Detect which cell encompasses the target text, then output its [x, y] center coordinate. 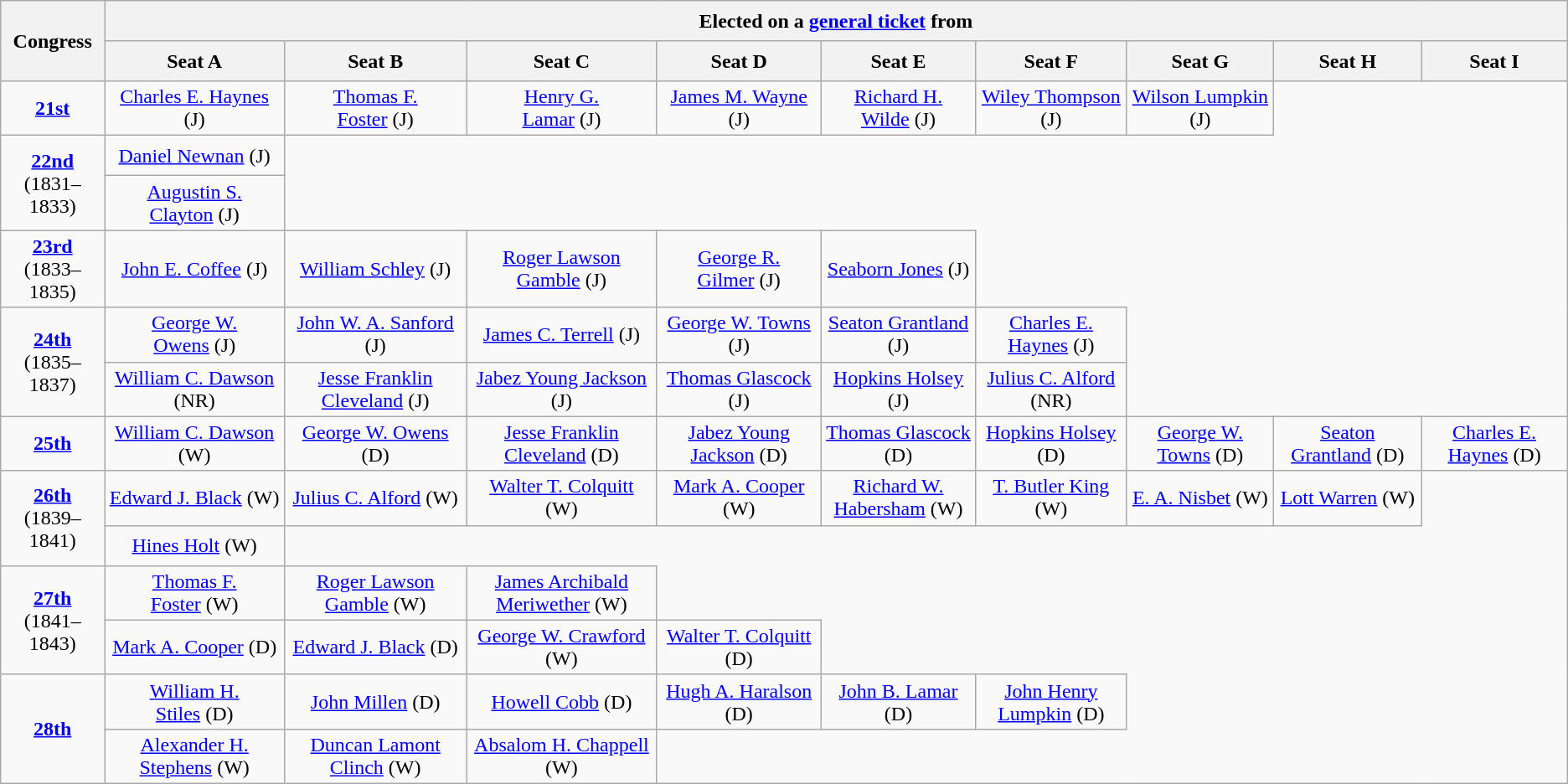
28th [53, 729]
George R.Gilmer (J) [739, 269]
James ArchibaldMeriwether (W) [561, 593]
Augustin S.Clayton (J) [194, 203]
Hopkins Holsey (D) [1051, 444]
Richard W.Habersham (W) [898, 498]
Daniel Newnan (J) [194, 156]
Charles E. Haynes (D) [1494, 444]
John B. Lamar (D) [898, 702]
Thomas Glascock (J) [739, 389]
Edward J. Black (W) [194, 498]
Seat A [194, 61]
Henry G.Lamar (J) [561, 109]
Seaton Grantland (J) [898, 335]
Jesse Franklin Cleveland (J) [375, 389]
Roger Lawson Gamble (W) [375, 593]
George W. Crawford (W) [561, 647]
Seaborn Jones (J) [898, 269]
John E. Coffee (J) [194, 269]
Hopkins Holsey (J) [898, 389]
Thomas F.Foster (J) [375, 109]
Thomas Glascock (D) [898, 444]
Seat G [1200, 61]
24th(1835–1837) [53, 362]
Seat C [561, 61]
Wiley Thompson (J) [1051, 109]
George W. Towns (J) [739, 335]
Mark A. Cooper (W) [739, 498]
William Schley (J) [375, 269]
Mark A. Cooper (D) [194, 647]
William C. Dawson (W) [194, 444]
Wilson Lumpkin (J) [1200, 109]
James M. Wayne (J) [739, 109]
Seat H [1348, 61]
23rd(1833–1835) [53, 269]
Duncan Lamont Clinch (W) [375, 756]
Roger LawsonGamble (J) [561, 269]
Absalom H. Chappell (W) [561, 756]
Congress [53, 41]
Seat F [1051, 61]
Jesse Franklin Cleveland (D) [561, 444]
Thomas F.Foster (W) [194, 593]
Alexander H. Stephens (W) [194, 756]
Lott Warren (W) [1348, 498]
Seat E [898, 61]
Edward J. Black (D) [375, 647]
Howell Cobb (D) [561, 702]
John HenryLumpkin (D) [1051, 702]
Julius C. Alford (W) [375, 498]
Elected on a general ticket from [836, 21]
Hugh A. Haralson (D) [739, 702]
Seaton Grantland (D) [1348, 444]
Hines Holt (W) [194, 545]
25th [53, 444]
Julius C. Alford (NR) [1051, 389]
T. Butler King (W) [1051, 498]
21st [53, 109]
27th(1841–1843) [53, 620]
George W. Owens (D) [375, 444]
William C. Dawson (NR) [194, 389]
E. A. Nisbet (W) [1200, 498]
James C. Terrell (J) [561, 335]
Walter T. Colquitt (W) [561, 498]
Jabez Young Jackson (D) [739, 444]
William H.Stiles (D) [194, 702]
22nd(1831–1833) [53, 183]
Seat D [739, 61]
John W. A. Sanford (J) [375, 335]
George W. Towns (D) [1200, 444]
Seat I [1494, 61]
Walter T. Colquitt (D) [739, 647]
Richard H.Wilde (J) [898, 109]
Seat B [375, 61]
Jabez Young Jackson (J) [561, 389]
George W.Owens (J) [194, 335]
26th(1839–1841) [53, 518]
John Millen (D) [375, 702]
